Pinpoint the cell where the given text exists, returning its (X, Y) midpoint coordinate. 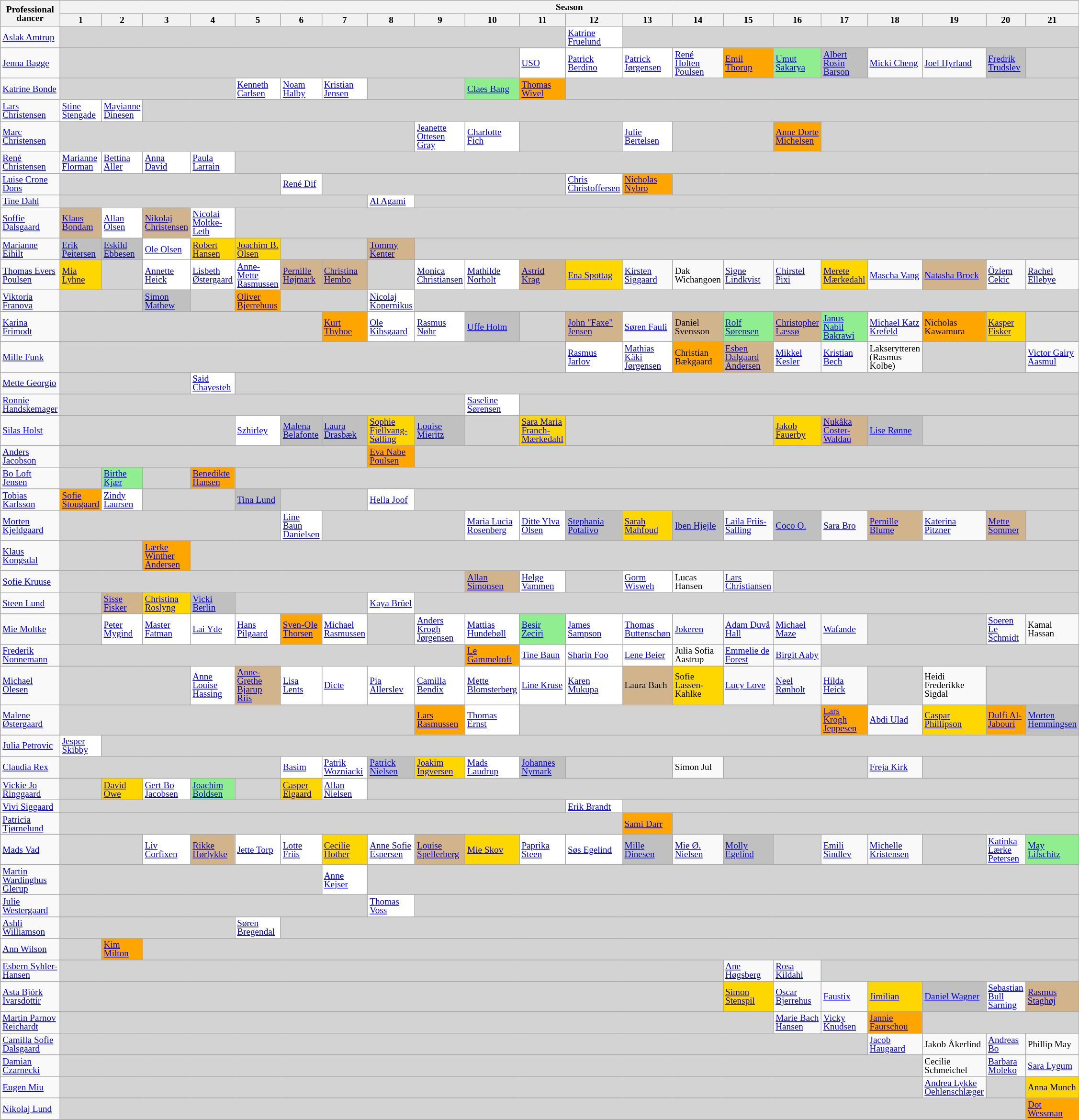
Joachim Boldsen (213, 789)
Marc Christensen (30, 137)
Laura Drasbæk (345, 430)
Lucy Love (748, 686)
Christopher Læssø (798, 327)
Christina Hembo (345, 275)
Lisbeth Østergaard (213, 275)
Uffe Holm (492, 327)
Lai Yde (213, 629)
Liv Corfixen (167, 849)
Silas Holst (30, 430)
Dicte (345, 686)
Astrid Krag (543, 275)
Lise Rønne (895, 430)
10 (492, 20)
Erik Peitersen (80, 249)
Soffie Dalsgaard (30, 223)
Caspar Phillipson (955, 720)
Sisse Fisker (122, 603)
16 (798, 20)
Søren Bregendal (258, 927)
Kenneth Carlsen (258, 89)
Lucas Hansen (698, 581)
Rasmus Staghøj (1052, 997)
Thomas Voss (392, 906)
Annette Heick (167, 275)
Marianne Florman (80, 163)
Birthe Kjær (122, 478)
Kirsten Siggaard (647, 275)
Lærke Winther Andersen (167, 555)
Søren Fauli (647, 327)
Claes Bang (492, 89)
Mille Dinesen (647, 849)
Christina Roslyng (167, 603)
Nicholas Kawamura (955, 327)
Adam Duvå Hall (748, 629)
Karen Mukupa (594, 686)
Lotte Friis (301, 849)
Neel Rønholt (798, 686)
Allan Simonsen (492, 581)
Lars Krogh Jeppesen (844, 720)
Dulfi Al-Jabouri (1006, 720)
Oliver Bjerrehuus (258, 301)
Louise Spellerberg (439, 849)
Emil Thorup (748, 63)
Helge Vammen (543, 581)
Martin Wardinghus Glerup (30, 880)
Noam Halby (301, 89)
Søs Egelind (594, 849)
Master Fatman (167, 629)
James Sampson (594, 629)
Kamal Hassan (1052, 629)
Hella Joof (392, 500)
Sofie Lassen-Kahlke (698, 686)
Thomas Ernst (492, 720)
21 (1052, 20)
Dak Wichangoen (698, 275)
Sebastian Bull Sarning (1006, 997)
Sharin Foo (594, 655)
Ronnie Handskemager (30, 404)
Mattias Hundebøll (492, 629)
Jette Torp (258, 849)
Stine Stengade (80, 110)
Morten Kjeldgaard (30, 526)
Paprika Steen (543, 849)
Bettina Aller (122, 163)
Ditte Ylva Olsen (543, 526)
Bo Loft Jensen (30, 478)
Peter Mygind (122, 629)
Daniel Svensson (698, 327)
Claudia Rex (30, 767)
Anne-Mette Rasmussen (258, 275)
4 (213, 20)
Heidi Frederikke Sigdal (955, 686)
Line Baun Danielsen (301, 526)
John "Faxe" Jensen (594, 327)
Dot Wessman (1052, 1109)
Natasha Brock (955, 275)
Anders Krogh Jørgensen (439, 629)
Vivi Siggaard (30, 806)
René Christensen (30, 163)
Vicki Berlin (213, 603)
Julia Sofia Aastrup (698, 655)
Jeanette Ottesen Gray (439, 137)
Professional dancer (30, 13)
Charlotte Fich (492, 137)
Eskild Ebbesen (122, 249)
Tobias Karlsson (30, 500)
Simon Jul (698, 767)
11 (543, 20)
Asta Bjórk Ivarsdottir (30, 997)
Vicky Knudsen (844, 1023)
Katrine Fruelund (594, 37)
Katrine Bonde (30, 89)
Özlem Cekic (1006, 275)
Jannie Faurschou (895, 1023)
René Dif (301, 184)
Paula Larrain (213, 163)
Sven-Ole Thorsen (301, 629)
Molly Egelind (748, 849)
Kurt Thyboe (345, 327)
Iben Hjejle (698, 526)
Micki Cheng (895, 63)
Sara Bro (844, 526)
Malena Belafonte (301, 430)
Chirstel Pixi (798, 275)
Nicholas Nybro (647, 184)
17 (844, 20)
Benedikte Hansen (213, 478)
Lars Rasmussen (439, 720)
Oscar Bjerrehus (798, 997)
Phillip May (1052, 1044)
Ena Spottag (594, 275)
Camilla Bendix (439, 686)
Nikolaj Christensen (167, 223)
Pernille Højmark (301, 275)
18 (895, 20)
Line Kruse (543, 686)
Malene Østergaard (30, 720)
Sophie Fjellvang-Sølling (392, 430)
8 (392, 20)
Jokeren (698, 629)
Mille Funk (30, 357)
Anne Louise Hassing (213, 686)
Anne-Grethe Bjarup Riis (258, 686)
Casper Elgaard (301, 789)
Emmelie de Forest (748, 655)
Klaus Kongsdal (30, 555)
Karina Frimodt (30, 327)
Mads Vad (30, 849)
Nicolaj Kopernikus (392, 301)
Katerina Pitzner (955, 526)
Zindy Laursen (122, 500)
Gert Bo Jacobsen (167, 789)
Said Chayesteh (213, 383)
Simon Stenspil (748, 997)
Eugen Miu (30, 1087)
Maria Lucia Rosenberg (492, 526)
Michelle Kristensen (895, 849)
20 (1006, 20)
Patricia Tjørnelund (30, 824)
Anders Jacobson (30, 456)
Thomas Evers Poulsen (30, 275)
19 (955, 20)
Rasmus Jarlov (594, 357)
Saseline Sørensen (492, 404)
Tina Lund (258, 500)
13 (647, 20)
Morten Hemmingsen (1052, 720)
Emili Sindlev (844, 849)
Kristian Jensen (345, 89)
12 (594, 20)
Jakob Åkerlind (955, 1044)
Sofie Stougaard (80, 500)
Michael Olesen (30, 686)
Birgit Aaby (798, 655)
Mie Skov (492, 849)
Monica Christiansen (439, 275)
Julie Westergaard (30, 906)
Jesper Skibby (80, 746)
Lakserytteren (Rasmus Kolbe) (895, 357)
Mikkel Kesler (798, 357)
Anne Kejser (345, 880)
Esbern Syhler-Hansen (30, 970)
Luise Crone Dons (30, 184)
Ole Kibsgaard (392, 327)
Nicolai Moltke-Leth (213, 223)
Andreas Bo (1006, 1044)
Thomas Wivel (543, 89)
Signe Lindkvist (748, 275)
Cecilie Hother (345, 849)
Lene Beier (647, 655)
Christian Bækgaard (698, 357)
Besir Zeciri (543, 629)
Daniel Wagner (955, 997)
Mathias Käki Jørgensen (647, 357)
Laura Bach (647, 686)
Gorm Wisweh (647, 581)
Julia Petrovic (30, 746)
Anne Dorte Michelsen (798, 137)
Mascha Vang (895, 275)
Victor Gairy Aasmul (1052, 357)
Robert Hansen (213, 249)
Damian Czarnecki (30, 1066)
Kaya Brüel (392, 603)
Kristian Bech (844, 357)
Anna David (167, 163)
Wafande (844, 629)
USO (543, 63)
Viktoria Franova (30, 301)
Szhirley (258, 430)
Marie Bach Hansen (798, 1023)
Sami Darr (647, 824)
Rachel Ellebye (1052, 275)
Sarah Mahfoud (647, 526)
Tine Dahl (30, 201)
15 (748, 20)
Allan Olsen (122, 223)
5 (258, 20)
Aslak Amtrup (30, 37)
Pernille Blume (895, 526)
Mette Blomsterberg (492, 686)
Coco O. (798, 526)
Vickie Jo Ringgaard (30, 789)
Sara Maria Franch-Mærkedahl (543, 430)
Rolf Sørensen (748, 327)
Frederik Nonnemann (30, 655)
Ashli Williamson (30, 927)
Eva Nabe Poulsen (392, 456)
Stephania Potalivo (594, 526)
Anne Sofie Espersen (392, 849)
9 (439, 20)
Camilla Sofie Dalsgaard (30, 1044)
Johannes Nymark (543, 767)
Rasmus Nøhr (439, 327)
Umut Sakarya (798, 63)
Michael Katz Krefeld (895, 327)
Katinka Lærke Petersen (1006, 849)
Tommy Kenter (392, 249)
2 (122, 20)
Andrea Lykke Oehlenschlæger (955, 1087)
Steen Lund (30, 603)
Lisa Lents (301, 686)
7 (345, 20)
Joachim B. Olsen (258, 249)
Mia Lyhne (80, 275)
Merete Mærkedahl (844, 275)
Allan Nielsen (345, 789)
Nukâka Coster-Waldau (844, 430)
David Owe (122, 789)
René Holten Poulsen (698, 63)
Marianne Eihilt (30, 249)
Sofie Kruuse (30, 581)
Thomas Buttenschøn (647, 629)
Louise Mieritz (439, 430)
Fredrik Trudslev (1006, 63)
6 (301, 20)
Al Agami (392, 201)
May Lifschitz (1052, 849)
Lars Christensen (30, 110)
Ann Wilson (30, 949)
Faustix (844, 997)
Erik Brandt (594, 806)
Patrik Wozniacki (345, 767)
Michael Maze (798, 629)
Patrick Jørgensen (647, 63)
Mie Moltke (30, 629)
Anna Munch (1052, 1087)
Ane Høgsberg (748, 970)
Nikolaj Lund (30, 1109)
Chris Christoffersen (594, 184)
Martin Parnov Reichardt (30, 1023)
Barbara Moleko (1006, 1066)
Mette Sommer (1006, 526)
Julie Bertelsen (647, 137)
Patrick Nielsen (392, 767)
Jacob Haugaard (895, 1044)
Laila Friis-Salling (748, 526)
Jenna Bagge (30, 63)
Jimilian (895, 997)
Joel Hyrland (955, 63)
Sara Lygum (1052, 1066)
Patrick Berdino (594, 63)
Basim (301, 767)
Albert Rosin Barson (844, 63)
Mayianne Dinesen (122, 110)
Freja Kirk (895, 767)
3 (167, 20)
Mie Ø. Nielsen (698, 849)
Hilda Heick (844, 686)
14 (698, 20)
Jakob Fauerby (798, 430)
Pia Allerslev (392, 686)
Mette Georgio (30, 383)
Season (570, 7)
Mathilde Norholt (492, 275)
Rikke Hørlykke (213, 849)
Simon Mathew (167, 301)
Mads Laudrup (492, 767)
Michael Rasmussen (345, 629)
Kim Milton (122, 949)
Hans Pilgaard (258, 629)
1 (80, 20)
Esben Dalgaard Andersen (748, 357)
Lars Christiansen (748, 581)
Rosa Kildahl (798, 970)
Janus Nabil Bakrawi (844, 327)
Soeren Le Schmidt (1006, 629)
Cecilie Schmeichel (955, 1066)
Ole Olsen (167, 249)
Tine Baun (543, 655)
Klaus Bondam (80, 223)
Abdi Ulad (895, 720)
Le Gammeltoft (492, 655)
Kasper Fisker (1006, 327)
Joakim Ingversen (439, 767)
